Capture the cell that displays the provided text and extract its [X, Y] central coordinate. 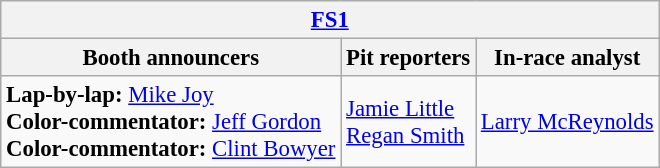
Booth announcers [171, 58]
Larry McReynolds [568, 122]
In-race analyst [568, 58]
Pit reporters [408, 58]
Jamie LittleRegan Smith [408, 122]
FS1 [330, 20]
Lap-by-lap: Mike JoyColor-commentator: Jeff GordonColor-commentator: Clint Bowyer [171, 122]
